Search for the cell housing the specified text and yield its [X, Y] center coordinate. 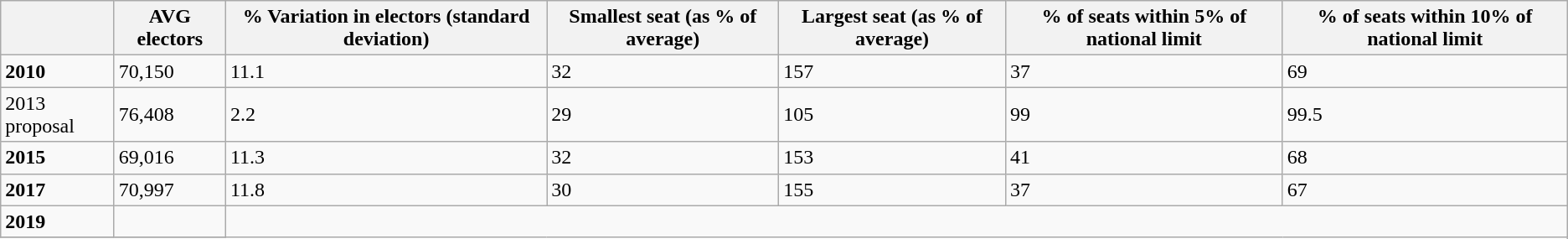
99 [1144, 114]
76,408 [169, 114]
2017 [57, 190]
% Variation in electors (standard deviation) [385, 29]
2010 [57, 71]
11.3 [385, 158]
157 [893, 71]
2.2 [385, 114]
AVG electors [169, 29]
99.5 [1425, 114]
70,997 [169, 190]
2015 [57, 158]
155 [893, 190]
69,016 [169, 158]
2019 [57, 221]
2013 proposal [57, 114]
68 [1425, 158]
Smallest seat (as % of average) [663, 29]
% of seats within 10% of national limit [1425, 29]
29 [663, 114]
67 [1425, 190]
70,150 [169, 71]
30 [663, 190]
41 [1144, 158]
Largest seat (as % of average) [893, 29]
11.1 [385, 71]
11.8 [385, 190]
% of seats within 5% of national limit [1144, 29]
105 [893, 114]
153 [893, 158]
69 [1425, 71]
